Pinpoint the cell where the given text exists, returning its (x, y) midpoint coordinate. 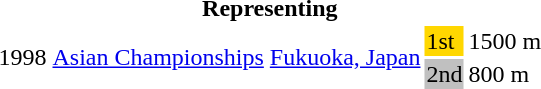
1st (444, 41)
Fukuoka, Japan (345, 58)
2nd (444, 74)
Asian Championships (158, 58)
